Provide the [x, y] coordinate of the cell's center where the given text is located.  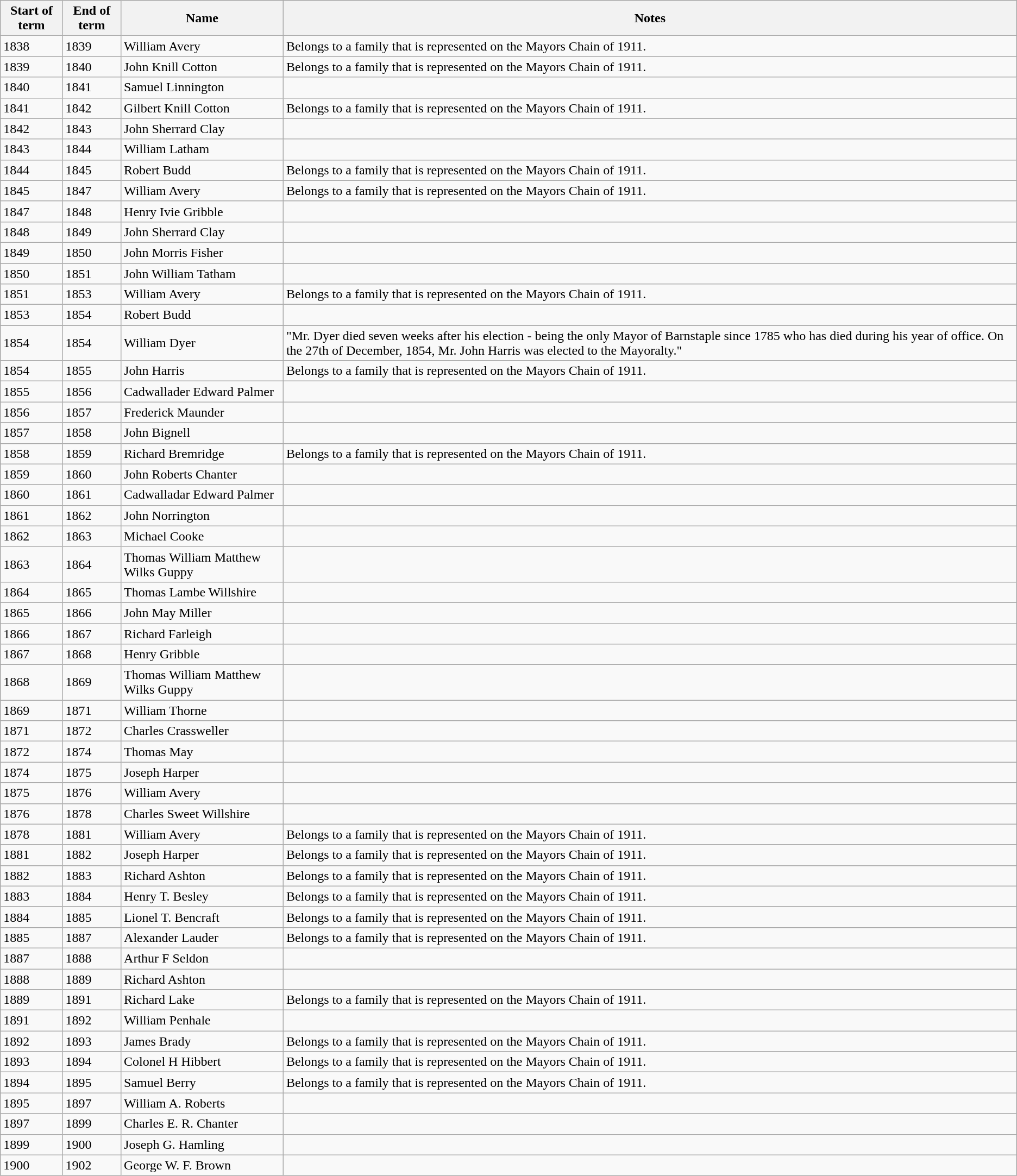
Thomas Lambe Willshire [202, 592]
William Dyer [202, 343]
1902 [91, 1165]
William Penhale [202, 1021]
1838 [32, 46]
John William Tatham [202, 273]
James Brady [202, 1041]
Henry Gribble [202, 655]
Notes [650, 18]
William Thorne [202, 710]
William A. Roberts [202, 1103]
Joseph G. Hamling [202, 1144]
John Bignell [202, 433]
John Norrington [202, 515]
John Roberts Chanter [202, 474]
Samuel Berry [202, 1083]
William Latham [202, 149]
Name [202, 18]
John Harris [202, 371]
Thomas May [202, 752]
Charles E. R. Chanter [202, 1124]
Start of term [32, 18]
Henry T. Besley [202, 896]
End of term [91, 18]
Lionel T. Bencraft [202, 917]
Samuel Linnington [202, 87]
Alexander Lauder [202, 938]
Richard Farleigh [202, 634]
Frederick Maunder [202, 412]
Henry Ivie Gribble [202, 211]
George W. F. Brown [202, 1165]
Michael Cooke [202, 536]
Cadwalladar Edward Palmer [202, 495]
Gilbert Knill Cotton [202, 108]
Richard Bremridge [202, 454]
Arthur F Seldon [202, 958]
Richard Lake [202, 1000]
John Morris Fisher [202, 253]
Cadwallader Edward Palmer [202, 392]
Colonel H Hibbert [202, 1062]
John May Miller [202, 613]
Charles Sweet Willshire [202, 814]
John Knill Cotton [202, 67]
Charles Crassweller [202, 731]
